Extract the (X, Y) coordinate from the center of the cell holding the provided text.  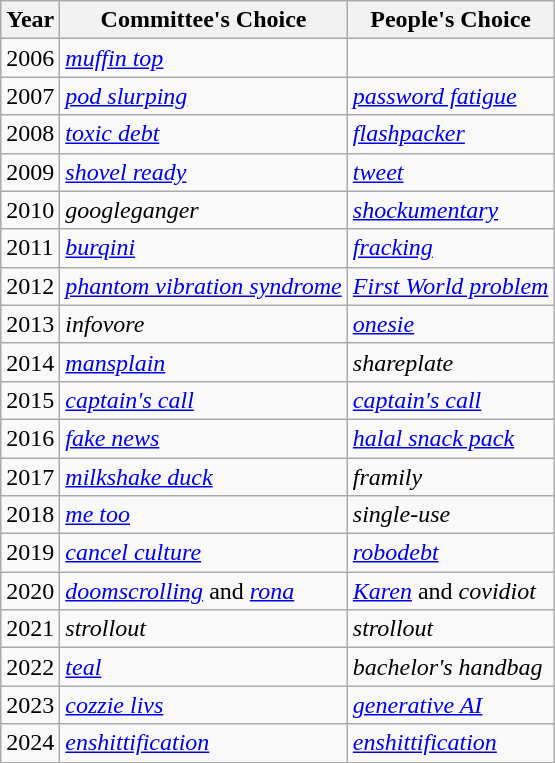
shockumentary (450, 210)
2024 (30, 743)
mansplain (204, 362)
2018 (30, 515)
2021 (30, 629)
muffin top (204, 58)
2016 (30, 438)
me too (204, 515)
2017 (30, 477)
2019 (30, 553)
2006 (30, 58)
generative AI (450, 705)
2011 (30, 248)
phantom vibration syndrome (204, 286)
toxic debt (204, 134)
teal (204, 667)
password fatigue (450, 96)
fracking (450, 248)
2008 (30, 134)
infovore (204, 324)
Committee's Choice (204, 20)
Year (30, 20)
People's Choice (450, 20)
Karen and covidiot (450, 591)
doomscrolling and rona (204, 591)
robodebt (450, 553)
First World problem (450, 286)
milkshake duck (204, 477)
halal snack pack (450, 438)
shovel ready (204, 172)
2012 (30, 286)
2009 (30, 172)
shareplate (450, 362)
2015 (30, 400)
framily (450, 477)
2014 (30, 362)
2010 (30, 210)
2022 (30, 667)
fake news (204, 438)
tweet (450, 172)
bachelor's handbag (450, 667)
cancel culture (204, 553)
onesie (450, 324)
pod slurping (204, 96)
2007 (30, 96)
burqini (204, 248)
2013 (30, 324)
2023 (30, 705)
2020 (30, 591)
single-use (450, 515)
flashpacker (450, 134)
googleganger (204, 210)
cozzie livs (204, 705)
